Provide the (x, y) coordinate of the cell's center where the given text is located.  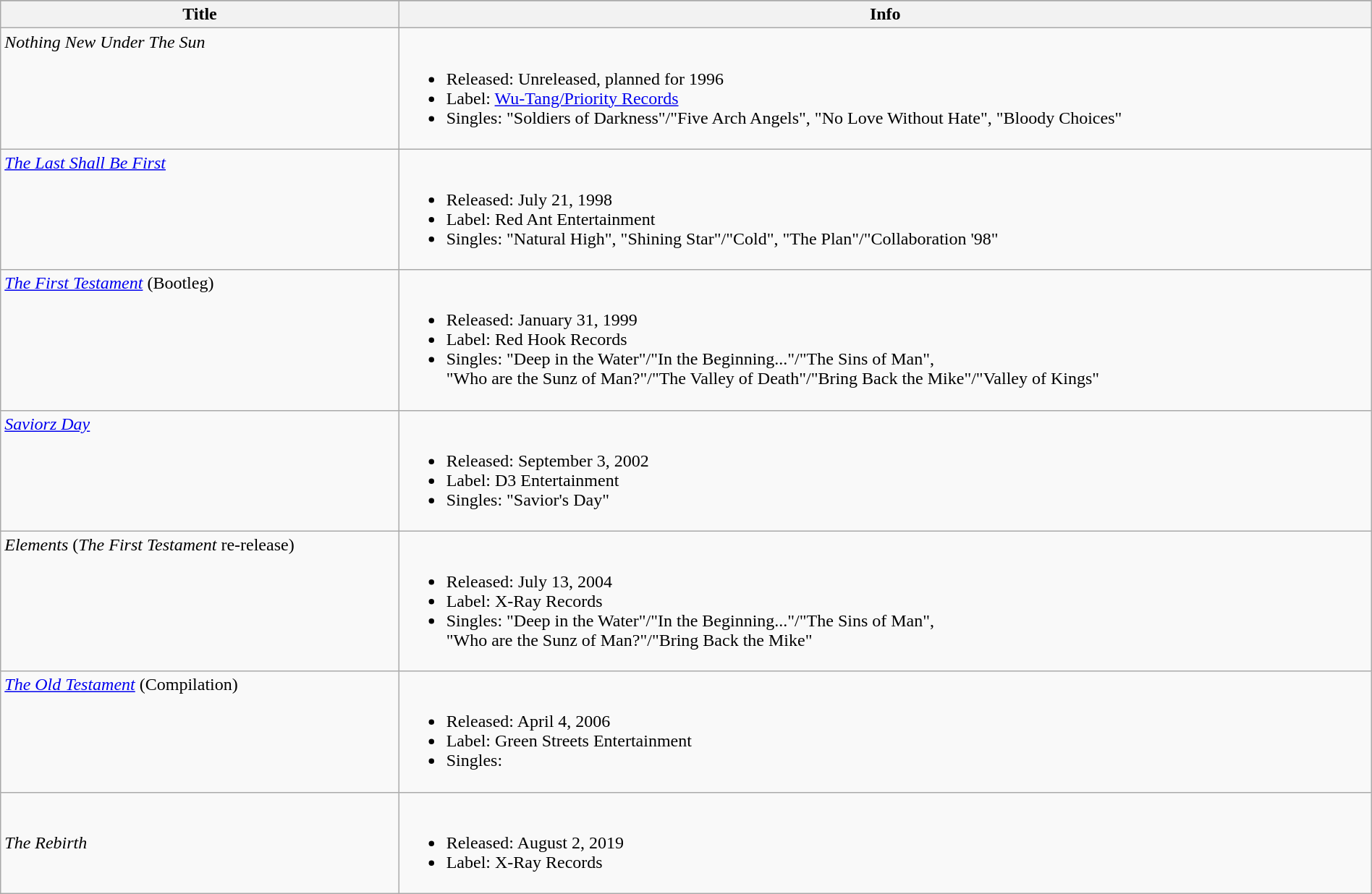
The First Testament (Bootleg) (200, 340)
Released: September 3, 2002Label: D3 EntertainmentSingles: "Savior's Day" (885, 470)
The Old Testament (Compilation) (200, 732)
Released: April 4, 2006Label: Green Streets EntertainmentSingles: (885, 732)
The Rebirth (200, 843)
Nothing New Under The Sun (200, 88)
Elements (The First Testament re-release) (200, 601)
Released: August 2, 2019Label: X-Ray Records (885, 843)
Title (200, 14)
Saviorz Day (200, 470)
Info (885, 14)
Released: July 21, 1998Label: Red Ant EntertainmentSingles: "Natural High", "Shining Star"/"Cold", "The Plan"/"Collaboration '98" (885, 210)
The Last Shall Be First (200, 210)
